For the text-containing cell, return its midpoint in (x, y) coordinate format. 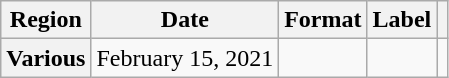
Date (185, 20)
Label (402, 20)
February 15, 2021 (185, 58)
Region (46, 20)
Various (46, 58)
Format (323, 20)
